Capture the cell that displays the provided text and extract its [X, Y] central coordinate. 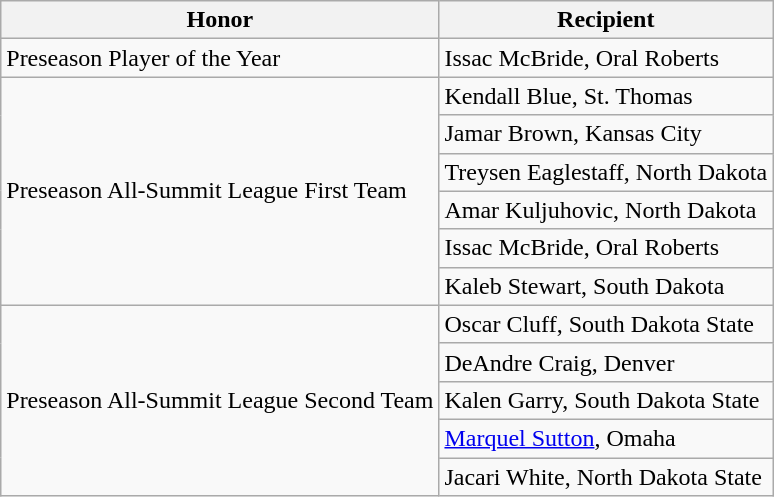
Preseason Player of the Year [220, 58]
Preseason All-Summit League Second Team [220, 400]
Kalen Garry, South Dakota State [606, 400]
Marquel Sutton, Omaha [606, 438]
Kendall Blue, St. Thomas [606, 96]
Honor [220, 20]
Jacari White, North Dakota State [606, 477]
Treysen Eaglestaff, North Dakota [606, 172]
Oscar Cluff, South Dakota State [606, 324]
Jamar Brown, Kansas City [606, 134]
Recipient [606, 20]
DeAndre Craig, Denver [606, 362]
Kaleb Stewart, South Dakota [606, 286]
Preseason All-Summit League First Team [220, 191]
Amar Kuljuhovic, North Dakota [606, 210]
